Extract the (x, y) coordinate from the center of the cell holding the provided text.  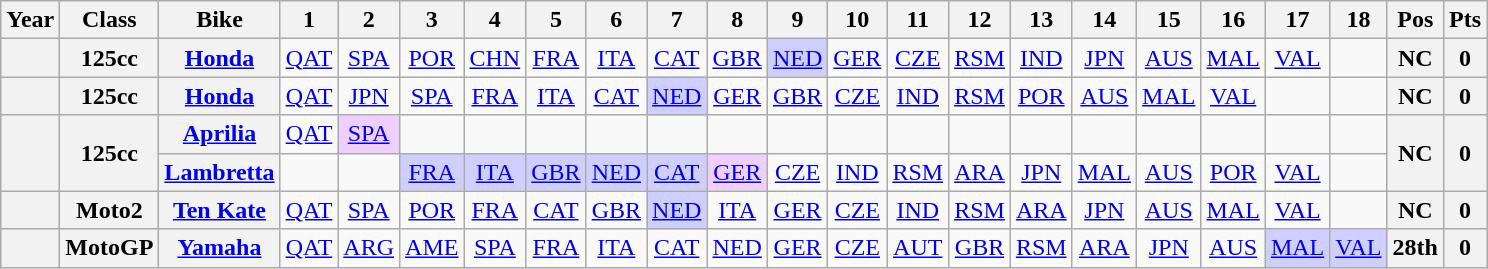
7 (677, 20)
13 (1041, 20)
ARG (369, 248)
6 (616, 20)
Class (110, 20)
5 (556, 20)
Moto2 (110, 210)
14 (1104, 20)
AME (432, 248)
AUT (918, 248)
18 (1358, 20)
2 (369, 20)
Bike (220, 20)
MotoGP (110, 248)
16 (1233, 20)
Aprilia (220, 134)
11 (918, 20)
1 (309, 20)
15 (1169, 20)
12 (980, 20)
Year (30, 20)
8 (737, 20)
17 (1297, 20)
Pts (1464, 20)
CHN (495, 58)
10 (858, 20)
Pos (1415, 20)
9 (797, 20)
28th (1415, 248)
Yamaha (220, 248)
4 (495, 20)
Lambretta (220, 172)
Ten Kate (220, 210)
3 (432, 20)
